Locate the cell with the specified text and output its [x, y] center coordinate. 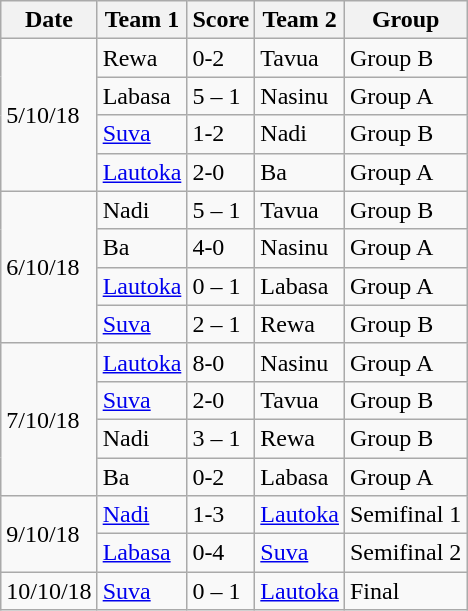
Final [405, 591]
8-0 [221, 362]
3 – 1 [221, 438]
Group [405, 20]
Team 1 [142, 20]
1-3 [221, 515]
9/10/18 [49, 534]
Semifinal 2 [405, 553]
Date [49, 20]
Score [221, 20]
7/10/18 [49, 419]
2 – 1 [221, 324]
0-4 [221, 553]
1-2 [221, 134]
4-0 [221, 248]
Semifinal 1 [405, 515]
5/10/18 [49, 115]
Team 2 [300, 20]
6/10/18 [49, 267]
10/10/18 [49, 591]
